Return [x, y] of the center of cell containing provided text 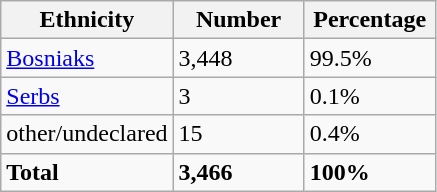
Serbs [87, 96]
Total [87, 172]
0.1% [370, 96]
100% [370, 172]
Ethnicity [87, 20]
3 [238, 96]
other/undeclared [87, 134]
Number [238, 20]
Bosniaks [87, 58]
3,466 [238, 172]
3,448 [238, 58]
Percentage [370, 20]
99.5% [370, 58]
0.4% [370, 134]
15 [238, 134]
